From the cell containing the given text, extract its center point as (X, Y) coordinate. 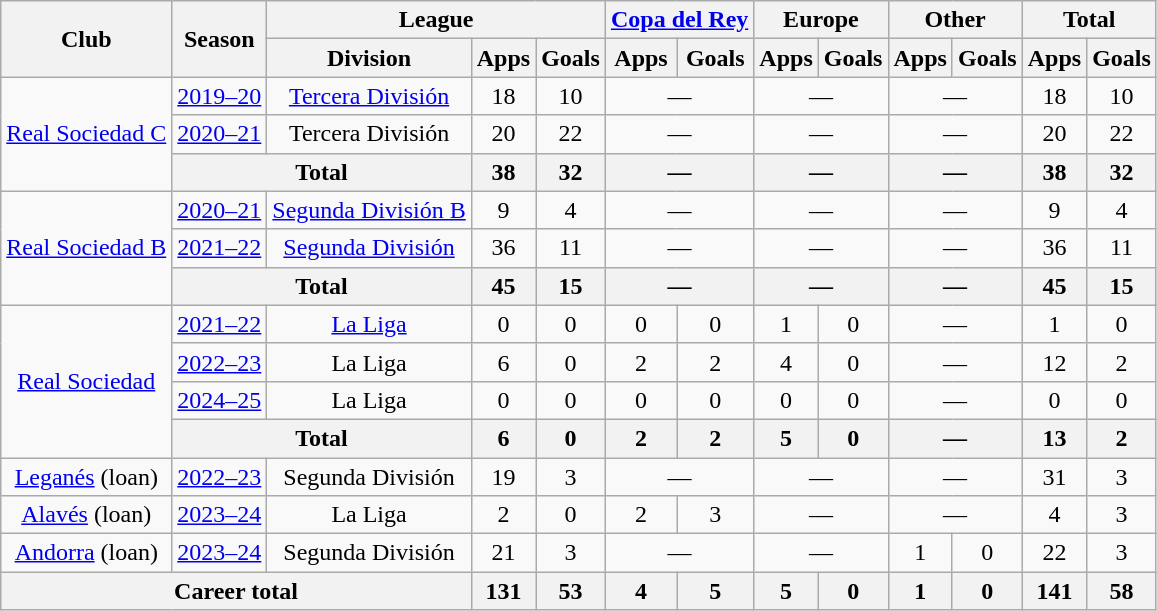
Real Sociedad (86, 381)
19 (503, 477)
2019–20 (220, 96)
Club (86, 39)
Division (369, 58)
Other (955, 20)
Real Sociedad C (86, 134)
12 (1054, 362)
Copa del Rey (679, 20)
53 (571, 591)
131 (503, 591)
58 (1122, 591)
Career total (236, 591)
Season (220, 39)
2024–25 (220, 400)
Leganés (loan) (86, 477)
Real Sociedad B (86, 248)
141 (1054, 591)
Alavés (loan) (86, 515)
13 (1054, 438)
Segunda División B (369, 210)
Europe (821, 20)
21 (503, 553)
31 (1054, 477)
League (436, 20)
Andorra (loan) (86, 553)
